Pinpoint the cell where the given text exists, returning its [X, Y] midpoint coordinate. 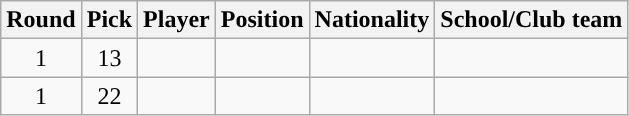
School/Club team [532, 20]
Pick [109, 20]
Player [177, 20]
Round [41, 20]
22 [109, 96]
Position [262, 20]
Nationality [372, 20]
13 [109, 58]
